For the text-containing cell, return its midpoint in (x, y) coordinate format. 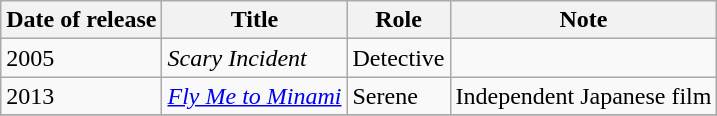
Title (254, 20)
Scary Incident (254, 58)
Serene (398, 96)
Independent Japanese film (584, 96)
2013 (82, 96)
Fly Me to Minami (254, 96)
Note (584, 20)
2005 (82, 58)
Detective (398, 58)
Date of release (82, 20)
Role (398, 20)
